Pinpoint the cell where the given text exists, returning its (x, y) midpoint coordinate. 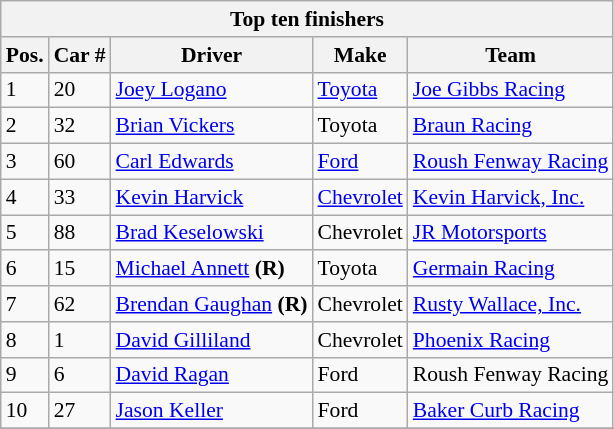
Brian Vickers (212, 126)
3 (25, 162)
15 (80, 269)
Make (360, 55)
Braun Racing (511, 126)
60 (80, 162)
88 (80, 233)
62 (80, 304)
27 (80, 411)
Pos. (25, 55)
33 (80, 197)
Kevin Harvick (212, 197)
2 (25, 126)
Brendan Gaughan (R) (212, 304)
Top ten finishers (308, 19)
Brad Keselowski (212, 233)
Baker Curb Racing (511, 411)
Joey Logano (212, 90)
Kevin Harvick, Inc. (511, 197)
20 (80, 90)
Rusty Wallace, Inc. (511, 304)
9 (25, 375)
32 (80, 126)
Phoenix Racing (511, 340)
4 (25, 197)
Jason Keller (212, 411)
Car # (80, 55)
Driver (212, 55)
Germain Racing (511, 269)
Michael Annett (R) (212, 269)
8 (25, 340)
5 (25, 233)
10 (25, 411)
Carl Edwards (212, 162)
JR Motorsports (511, 233)
David Ragan (212, 375)
David Gilliland (212, 340)
Joe Gibbs Racing (511, 90)
7 (25, 304)
Team (511, 55)
